For the text-containing cell, return its midpoint in [X, Y] coordinate format. 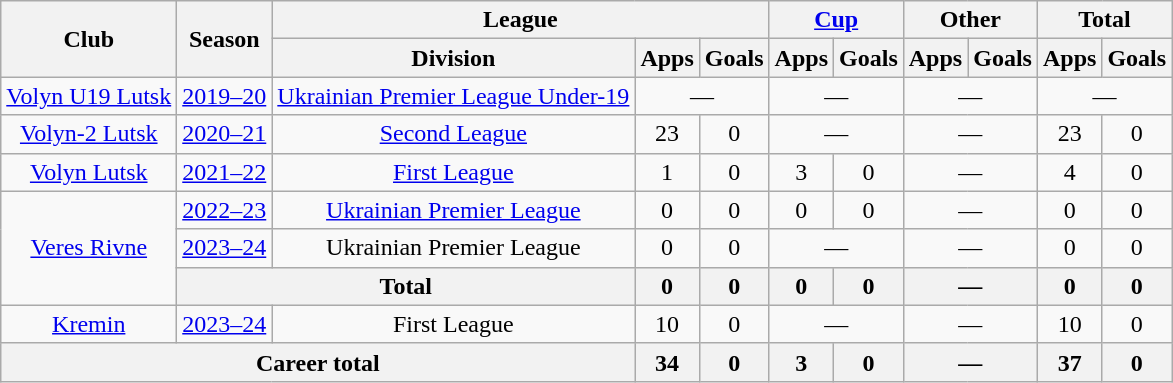
Veres Rivne [89, 248]
Ukrainian Premier League Under-19 [454, 96]
Club [89, 39]
1 [667, 172]
37 [1069, 362]
Volyn Lutsk [89, 172]
Division [454, 58]
2022–23 [224, 210]
2019–20 [224, 96]
Kremin [89, 324]
Second League [454, 134]
Cup [836, 20]
Volyn-2 Lutsk [89, 134]
2020–21 [224, 134]
4 [1069, 172]
Volyn U19 Lutsk [89, 96]
Other [970, 20]
Season [224, 39]
Career total [318, 362]
2021–22 [224, 172]
34 [667, 362]
League [520, 20]
